Locate the cell with the specified text and output its (X, Y) center coordinate. 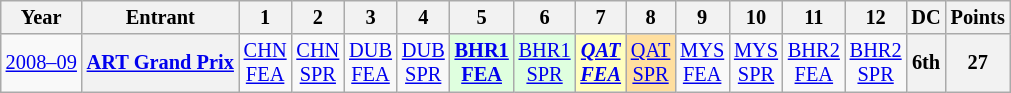
11 (814, 17)
2 (318, 17)
DC (926, 17)
BHR2SPR (876, 63)
QATFEA (600, 63)
3 (370, 17)
ART Grand Prix (160, 63)
1 (266, 17)
7 (600, 17)
Year (42, 17)
9 (702, 17)
DUBSPR (424, 63)
CHNFEA (266, 63)
DUBFEA (370, 63)
CHNSPR (318, 63)
4 (424, 17)
MYSFEA (702, 63)
MYSSPR (756, 63)
BHR1SPR (545, 63)
QATSPR (650, 63)
Points (978, 17)
10 (756, 17)
BHR1FEA (482, 63)
BHR2FEA (814, 63)
27 (978, 63)
2008–09 (42, 63)
Entrant (160, 17)
6 (545, 17)
8 (650, 17)
5 (482, 17)
6th (926, 63)
12 (876, 17)
